Identify which cell holds the provided text, then report its (x, y) central coordinate. 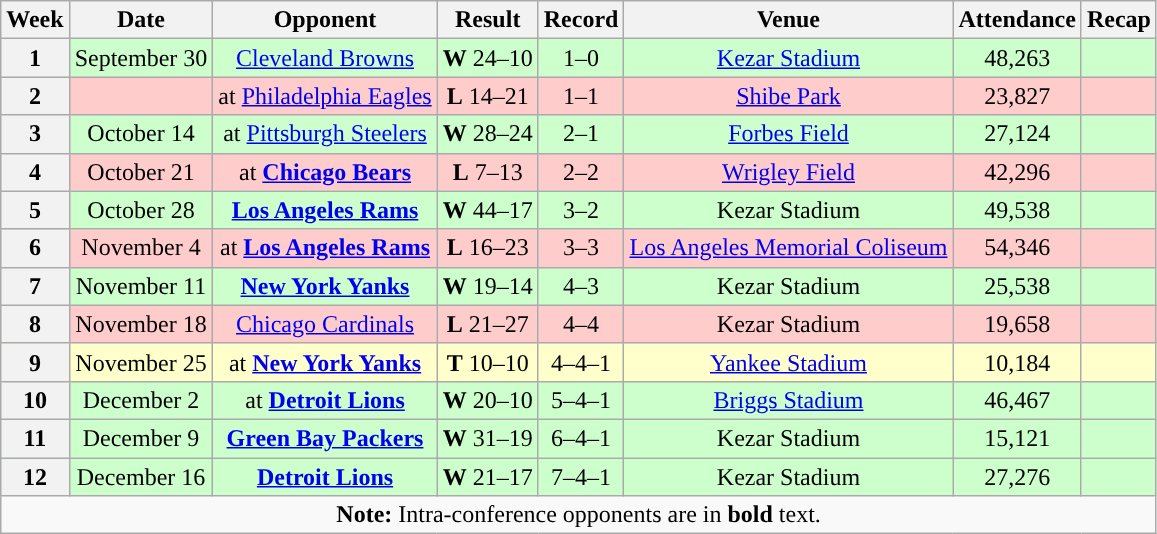
Record (581, 20)
Chicago Cardinals (325, 324)
W 19–14 (488, 286)
4 (35, 172)
Green Bay Packers (325, 438)
November 18 (141, 324)
3 (35, 134)
Week (35, 20)
27,276 (1017, 477)
Yankee Stadium (788, 362)
4–3 (581, 286)
at Chicago Bears (325, 172)
W 31–19 (488, 438)
42,296 (1017, 172)
2 (35, 96)
Cleveland Browns (325, 58)
23,827 (1017, 96)
1–1 (581, 96)
at Pittsburgh Steelers (325, 134)
W 24–10 (488, 58)
Opponent (325, 20)
Detroit Lions (325, 477)
48,263 (1017, 58)
Recap (1118, 20)
Note: Intra-conference opponents are in bold text. (579, 515)
2–2 (581, 172)
6–4–1 (581, 438)
5 (35, 210)
W 21–17 (488, 477)
6 (35, 248)
9 (35, 362)
T 10–10 (488, 362)
1 (35, 58)
3–2 (581, 210)
15,121 (1017, 438)
W 44–17 (488, 210)
L 7–13 (488, 172)
Date (141, 20)
3–3 (581, 248)
Wrigley Field (788, 172)
W 28–24 (488, 134)
December 2 (141, 400)
10,184 (1017, 362)
December 9 (141, 438)
at Los Angeles Rams (325, 248)
L 21–27 (488, 324)
L 14–21 (488, 96)
Los Angeles Rams (325, 210)
September 30 (141, 58)
1–0 (581, 58)
October 14 (141, 134)
27,124 (1017, 134)
19,658 (1017, 324)
Forbes Field (788, 134)
8 (35, 324)
2–1 (581, 134)
October 21 (141, 172)
December 16 (141, 477)
7 (35, 286)
November 25 (141, 362)
4–4 (581, 324)
10 (35, 400)
November 11 (141, 286)
54,346 (1017, 248)
at New York Yanks (325, 362)
Shibe Park (788, 96)
New York Yanks (325, 286)
Los Angeles Memorial Coliseum (788, 248)
Result (488, 20)
October 28 (141, 210)
W 20–10 (488, 400)
46,467 (1017, 400)
at Philadelphia Eagles (325, 96)
5–4–1 (581, 400)
25,538 (1017, 286)
Attendance (1017, 20)
at Detroit Lions (325, 400)
Briggs Stadium (788, 400)
Venue (788, 20)
12 (35, 477)
4–4–1 (581, 362)
11 (35, 438)
49,538 (1017, 210)
November 4 (141, 248)
7–4–1 (581, 477)
L 16–23 (488, 248)
